Return [x, y] of the center of cell containing provided text 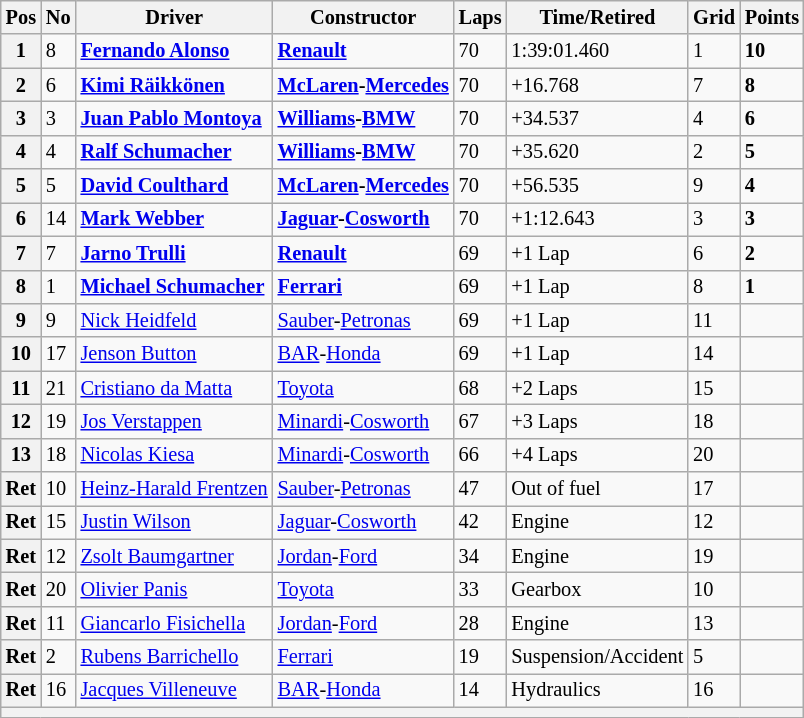
Zsolt Baumgartner [174, 556]
+2 Laps [597, 388]
Nicolas Kiesa [174, 455]
Michael Schumacher [174, 287]
Hydraulics [597, 690]
Laps [480, 17]
Jenson Button [174, 354]
+34.537 [597, 118]
66 [480, 455]
Giancarlo Fisichella [174, 623]
Olivier Panis [174, 589]
Jos Verstappen [174, 421]
Juan Pablo Montoya [174, 118]
Justin Wilson [174, 522]
47 [480, 489]
68 [480, 388]
34 [480, 556]
Ralf Schumacher [174, 152]
Jacques Villeneuve [174, 690]
Kimi Räikkönen [174, 85]
+35.620 [597, 152]
Driver [174, 17]
Cristiano da Matta [174, 388]
David Coulthard [174, 186]
67 [480, 421]
Points [772, 17]
Constructor [364, 17]
1:39:01.460 [597, 51]
Suspension/Accident [597, 657]
Grid [714, 17]
+56.535 [597, 186]
21 [58, 388]
Jarno Trulli [174, 253]
42 [480, 522]
Mark Webber [174, 219]
Rubens Barrichello [174, 657]
Fernando Alonso [174, 51]
No [58, 17]
Nick Heidfeld [174, 320]
Out of fuel [597, 489]
Time/Retired [597, 17]
Pos [21, 17]
+16.768 [597, 85]
33 [480, 589]
+1:12.643 [597, 219]
Heinz-Harald Frentzen [174, 489]
Gearbox [597, 589]
+4 Laps [597, 455]
28 [480, 623]
+3 Laps [597, 421]
